Search for the cell housing the specified text and yield its [X, Y] center coordinate. 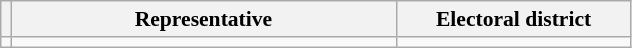
Representative [204, 19]
Electoral district [514, 19]
